For the text-containing cell, return its midpoint in (X, Y) coordinate format. 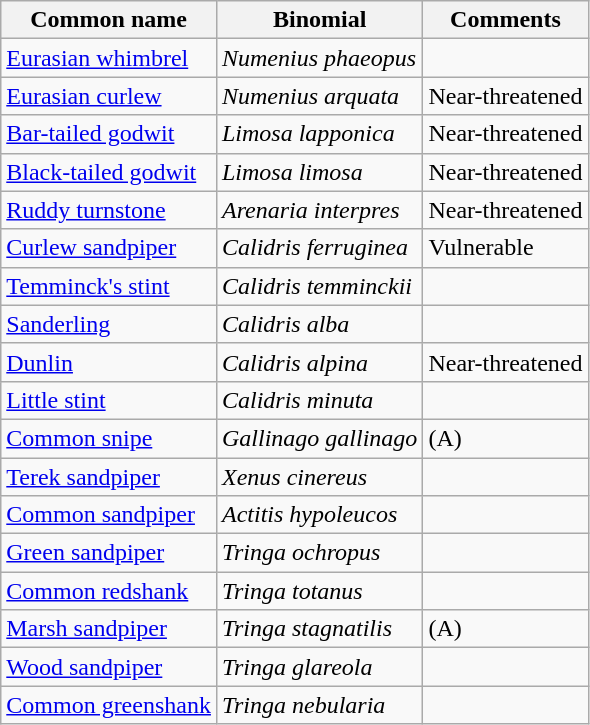
Calidris temminckii (319, 286)
Common sandpiper (109, 515)
Curlew sandpiper (109, 248)
Eurasian whimbrel (109, 58)
Eurasian curlew (109, 96)
Tringa nebularia (319, 705)
Arenaria interpres (319, 210)
Temminck's stint (109, 286)
Tringa stagnatilis (319, 629)
Bar-tailed godwit (109, 134)
Common name (109, 20)
Green sandpiper (109, 553)
Tringa glareola (319, 667)
Sanderling (109, 324)
Terek sandpiper (109, 477)
Calidris minuta (319, 400)
Calidris alpina (319, 362)
Marsh sandpiper (109, 629)
Common snipe (109, 438)
Numenius arquata (319, 96)
Actitis hypoleucos (319, 515)
Black-tailed godwit (109, 172)
Calidris alba (319, 324)
Limosa lapponica (319, 134)
Little stint (109, 400)
Common greenshank (109, 705)
Binomial (319, 20)
Calidris ferruginea (319, 248)
Dunlin (109, 362)
Ruddy turnstone (109, 210)
Wood sandpiper (109, 667)
Tringa totanus (319, 591)
Xenus cinereus (319, 477)
Comments (506, 20)
Gallinago gallinago (319, 438)
Tringa ochropus (319, 553)
Limosa limosa (319, 172)
Vulnerable (506, 248)
Common redshank (109, 591)
Numenius phaeopus (319, 58)
